Pinpoint the cell where the given text exists, returning its (x, y) midpoint coordinate. 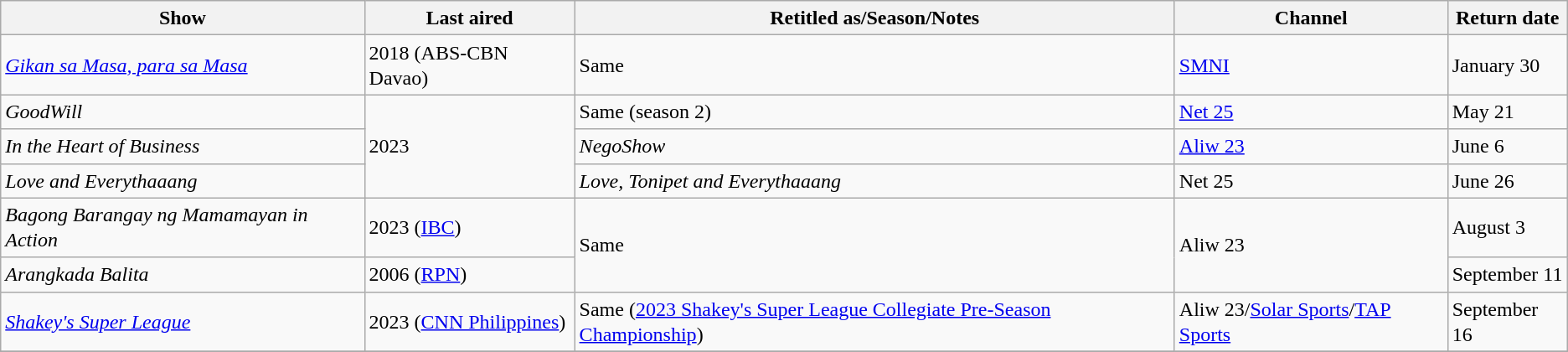
Return date (1508, 18)
Last aired (469, 18)
Gikan sa Masa, para sa Masa (183, 65)
2018 (ABS-CBN Davao) (469, 65)
June 26 (1508, 181)
2023 (469, 146)
August 3 (1508, 228)
Retitled as/Season/Notes (874, 18)
In the Heart of Business (183, 146)
Love, Tonipet and Everythaaang (874, 181)
Aliw 23/Solar Sports/TAP Sports (1311, 322)
Bagong Barangay ng Mamamayan in Action (183, 228)
Arangkada Balita (183, 275)
SMNI (1311, 65)
GoodWill (183, 112)
Love and Everythaaang (183, 181)
September 11 (1508, 275)
May 21 (1508, 112)
June 6 (1508, 146)
2006 (RPN) (469, 275)
September 16 (1508, 322)
Channel (1311, 18)
NegoShow (874, 146)
Same (2023 Shakey's Super League Collegiate Pre-Season Championship) (874, 322)
2023 (IBC) (469, 228)
Same (season 2) (874, 112)
2023 (CNN Philippines) (469, 322)
Show (183, 18)
Shakey's Super League (183, 322)
January 30 (1508, 65)
